Locate the cell with the specified text and output its (X, Y) center coordinate. 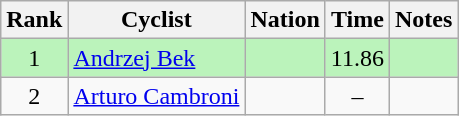
1 (34, 58)
Arturo Cambroni (156, 96)
Andrzej Bek (156, 58)
2 (34, 96)
– (357, 96)
Notes (423, 20)
Nation (285, 20)
Rank (34, 20)
Time (357, 20)
11.86 (357, 58)
Cyclist (156, 20)
